Locate the cell with the specified text and output its (X, Y) center coordinate. 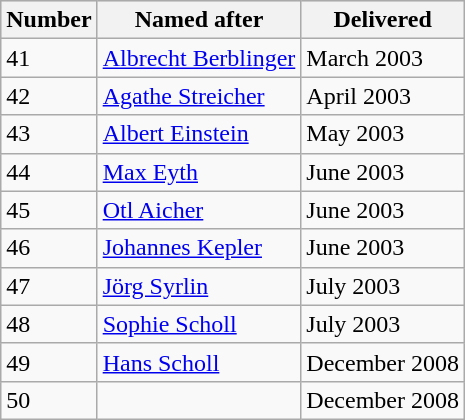
50 (49, 400)
April 2003 (383, 96)
Jörg Syrlin (199, 286)
45 (49, 210)
May 2003 (383, 134)
Hans Scholl (199, 362)
49 (49, 362)
44 (49, 172)
Named after (199, 20)
41 (49, 58)
Albrecht Berblinger (199, 58)
Number (49, 20)
Delivered (383, 20)
47 (49, 286)
Agathe Streicher (199, 96)
43 (49, 134)
Otl Aicher (199, 210)
42 (49, 96)
46 (49, 248)
Sophie Scholl (199, 324)
March 2003 (383, 58)
48 (49, 324)
Albert Einstein (199, 134)
Johannes Kepler (199, 248)
Max Eyth (199, 172)
